Determine the [x, y] coordinate at the center of the cell enclosing the given text.  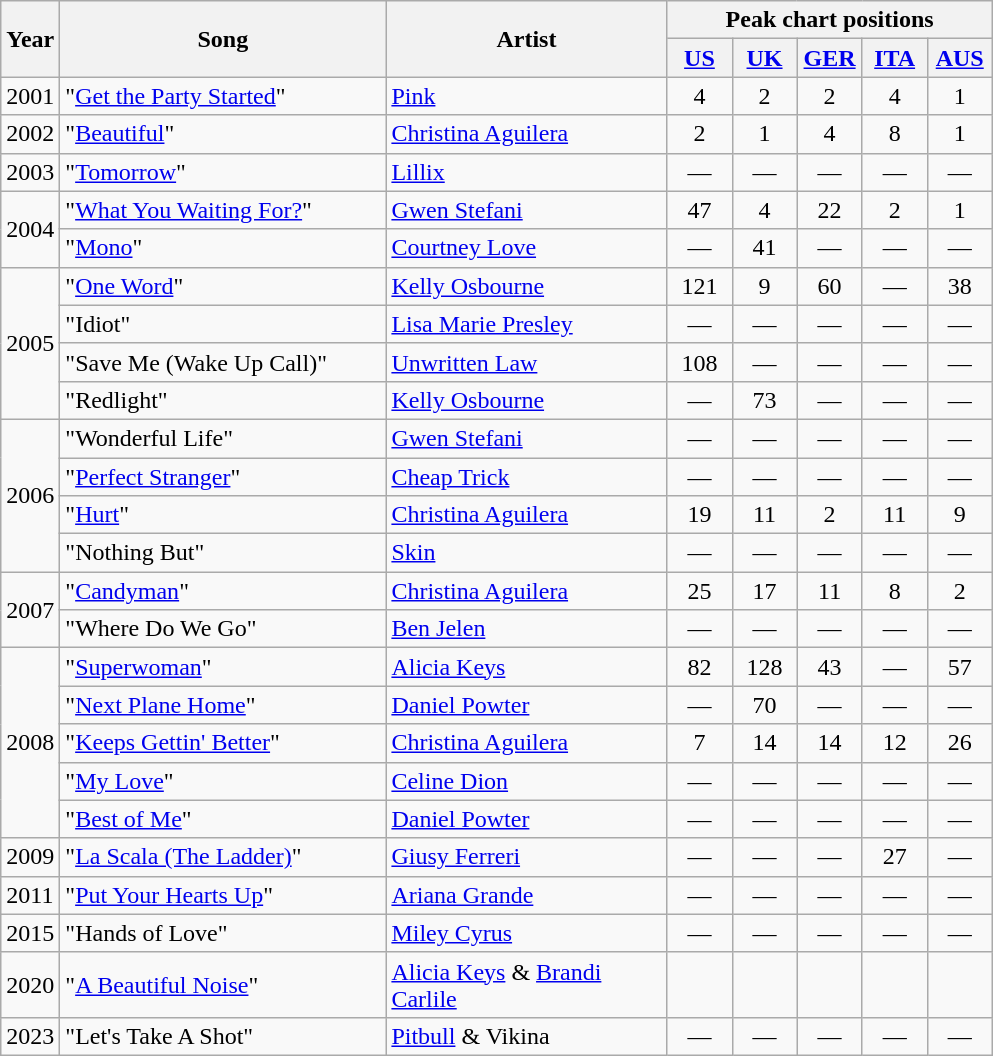
"Best of Me" [223, 819]
Alicia Keys & Brandi Carlile [526, 984]
2003 [30, 172]
12 [894, 743]
UK [764, 58]
128 [764, 667]
"Nothing But" [223, 553]
AUS [960, 58]
60 [830, 286]
"Perfect Stranger" [223, 477]
"Keeps Gettin' Better" [223, 743]
2011 [30, 895]
Ben Jelen [526, 629]
"My Love" [223, 781]
Miley Cyrus [526, 933]
"Save Me (Wake Up Call)" [223, 362]
7 [700, 743]
"Mono" [223, 248]
38 [960, 286]
82 [700, 667]
"Redlight" [223, 400]
22 [830, 210]
Artist [526, 39]
Celine Dion [526, 781]
41 [764, 248]
"Next Plane Home" [223, 705]
"Get the Party Started" [223, 96]
"Candyman" [223, 591]
73 [764, 400]
Lisa Marie Presley [526, 324]
"Where Do We Go" [223, 629]
Year [30, 39]
2002 [30, 134]
Giusy Ferreri [526, 857]
108 [700, 362]
ITA [894, 58]
Lillix [526, 172]
"La Scala (The Ladder)" [223, 857]
Cheap Trick [526, 477]
Alicia Keys [526, 667]
"Tomorrow" [223, 172]
Ariana Grande [526, 895]
Unwritten Law [526, 362]
2015 [30, 933]
2007 [30, 610]
Peak chart positions [830, 20]
"What You Waiting For?" [223, 210]
121 [700, 286]
2023 [30, 1036]
57 [960, 667]
"Hands of Love" [223, 933]
"Beautiful" [223, 134]
"Hurt" [223, 515]
Courtney Love [526, 248]
"Superwoman" [223, 667]
"Idiot" [223, 324]
"One Word" [223, 286]
2006 [30, 495]
2009 [30, 857]
17 [764, 591]
19 [700, 515]
26 [960, 743]
43 [830, 667]
US [700, 58]
"Wonderful Life" [223, 438]
"Let's Take A Shot" [223, 1036]
Pitbull & Vikina [526, 1036]
2020 [30, 984]
47 [700, 210]
"Put Your Hearts Up" [223, 895]
Song [223, 39]
2005 [30, 343]
27 [894, 857]
Skin [526, 553]
Pink [526, 96]
70 [764, 705]
2008 [30, 743]
2001 [30, 96]
2004 [30, 229]
"A Beautiful Noise" [223, 984]
25 [700, 591]
GER [830, 58]
